Find where the given text appears and provide that cell's center as [X, Y] coordinate. 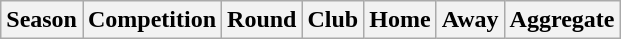
Round [262, 20]
Season [42, 20]
Home [400, 20]
Away [470, 20]
Aggregate [562, 20]
Competition [152, 20]
Club [333, 20]
